Detect which cell encompasses the target text, then output its (X, Y) center coordinate. 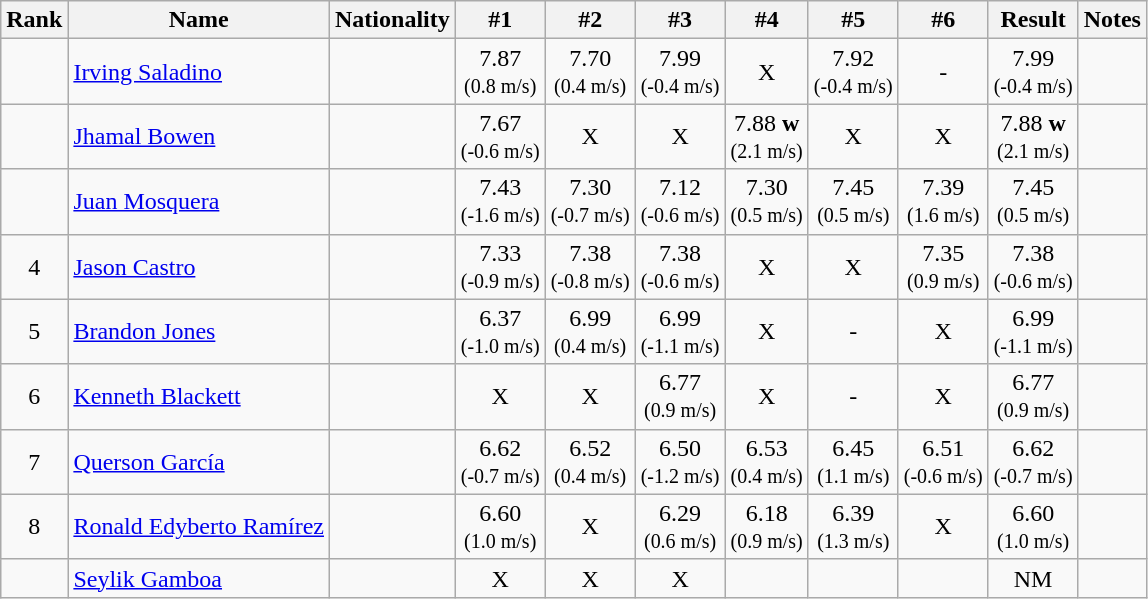
6.60 (1.0 m/s) (500, 526)
6.53 (0.4 m/s) (766, 462)
7.99 (-0.4 m/s) (680, 72)
6.18 (0.9 m/s) (766, 526)
#6 (943, 20)
7.67 (-0.6 m/s) (500, 136)
7.33 (-0.9 m/s) (500, 266)
7.35 (0.9 m/s) (943, 266)
6.51 (-0.6 m/s) (943, 462)
#3 (680, 20)
6.62(-0.7 m/s) (1033, 462)
Irving Saladino (199, 72)
6.99 (0.4 m/s) (590, 332)
6.99(-1.1 m/s) (1033, 332)
7.30 (0.5 m/s) (766, 202)
6.50 (-1.2 m/s) (680, 462)
6.99 (-1.1 m/s) (680, 332)
6.60(1.0 m/s) (1033, 526)
7.45(0.5 m/s) (1033, 202)
6.39 (1.3 m/s) (853, 526)
Rank (34, 20)
#4 (766, 20)
#5 (853, 20)
6.77 (0.9 m/s) (680, 396)
7.70 (0.4 m/s) (590, 72)
7.38 (-0.6 m/s) (680, 266)
6.52 (0.4 m/s) (590, 462)
7.88 w(2.1 m/s) (1033, 136)
7.45 (0.5 m/s) (853, 202)
Brandon Jones (199, 332)
#1 (500, 20)
6.29 (0.6 m/s) (680, 526)
7.43 (-1.6 m/s) (500, 202)
8 (34, 526)
7.88 w (2.1 m/s) (766, 136)
7.30 (-0.7 m/s) (590, 202)
Result (1033, 20)
7.92 (-0.4 m/s) (853, 72)
5 (34, 332)
Kenneth Blackett (199, 396)
Jhamal Bowen (199, 136)
6.37 (-1.0 m/s) (500, 332)
Jason Castro (199, 266)
Ronald Edyberto Ramírez (199, 526)
6 (34, 396)
#2 (590, 20)
Nationality (393, 20)
Seylik Gamboa (199, 578)
Notes (1112, 20)
7.38(-0.6 m/s) (1033, 266)
6.45 (1.1 m/s) (853, 462)
Querson García (199, 462)
7 (34, 462)
7.99(-0.4 m/s) (1033, 72)
7.39 (1.6 m/s) (943, 202)
4 (34, 266)
Name (199, 20)
Juan Mosquera (199, 202)
7.38 (-0.8 m/s) (590, 266)
6.62 (-0.7 m/s) (500, 462)
6.77(0.9 m/s) (1033, 396)
NM (1033, 578)
7.12 (-0.6 m/s) (680, 202)
7.87 (0.8 m/s) (500, 72)
